Capture the cell that displays the provided text and extract its [X, Y] central coordinate. 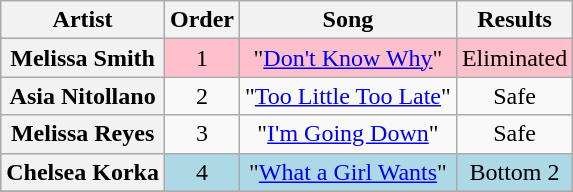
Song [348, 20]
Artist [83, 20]
1 [202, 58]
"What a Girl Wants" [348, 172]
"Don't Know Why" [348, 58]
Bottom 2 [514, 172]
4 [202, 172]
Eliminated [514, 58]
Results [514, 20]
Melissa Smith [83, 58]
Asia Nitollano [83, 96]
3 [202, 134]
Chelsea Korka [83, 172]
"I'm Going Down" [348, 134]
"Too Little Too Late" [348, 96]
Melissa Reyes [83, 134]
2 [202, 96]
Order [202, 20]
